Extract the (x, y) coordinate from the center of the cell holding the provided text.  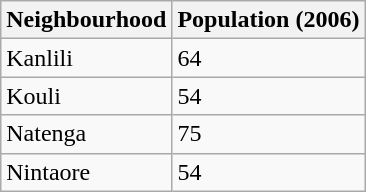
Population (2006) (268, 20)
Nintaore (86, 172)
64 (268, 58)
75 (268, 134)
Kanlili (86, 58)
Neighbourhood (86, 20)
Natenga (86, 134)
Kouli (86, 96)
